Return the (x, y) coordinate for the center point of the cell that contains the specified text.  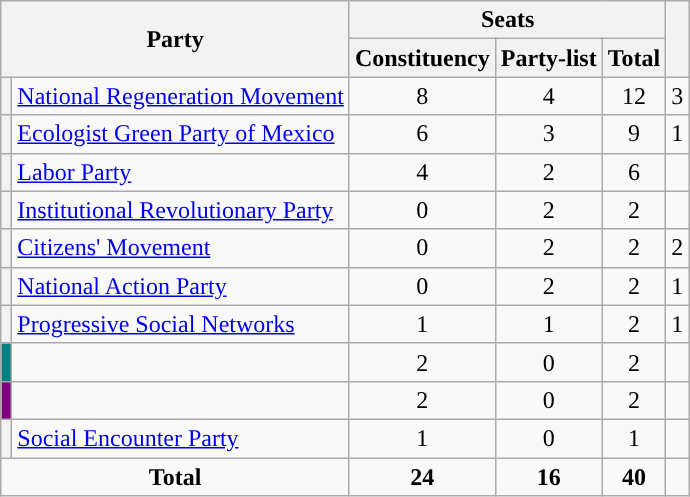
24 (422, 477)
Party (176, 39)
16 (548, 477)
40 (634, 477)
Ecologist Green Party of Mexico (181, 134)
Party-list (548, 58)
Labor Party (181, 172)
9 (634, 134)
8 (422, 96)
12 (634, 96)
Citizens' Movement (181, 248)
Constituency (422, 58)
Progressive Social Networks (181, 324)
National Regeneration Movement (181, 96)
Seats (507, 20)
Institutional Revolutionary Party (181, 210)
National Action Party (181, 286)
Social Encounter Party (181, 438)
